Search for the cell housing the specified text and yield its (X, Y) center coordinate. 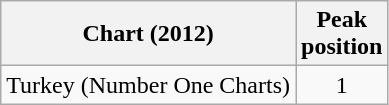
Chart (2012) (148, 34)
Peakposition (342, 34)
Turkey (Number One Charts) (148, 85)
1 (342, 85)
